For the text-containing cell, return its midpoint in (x, y) coordinate format. 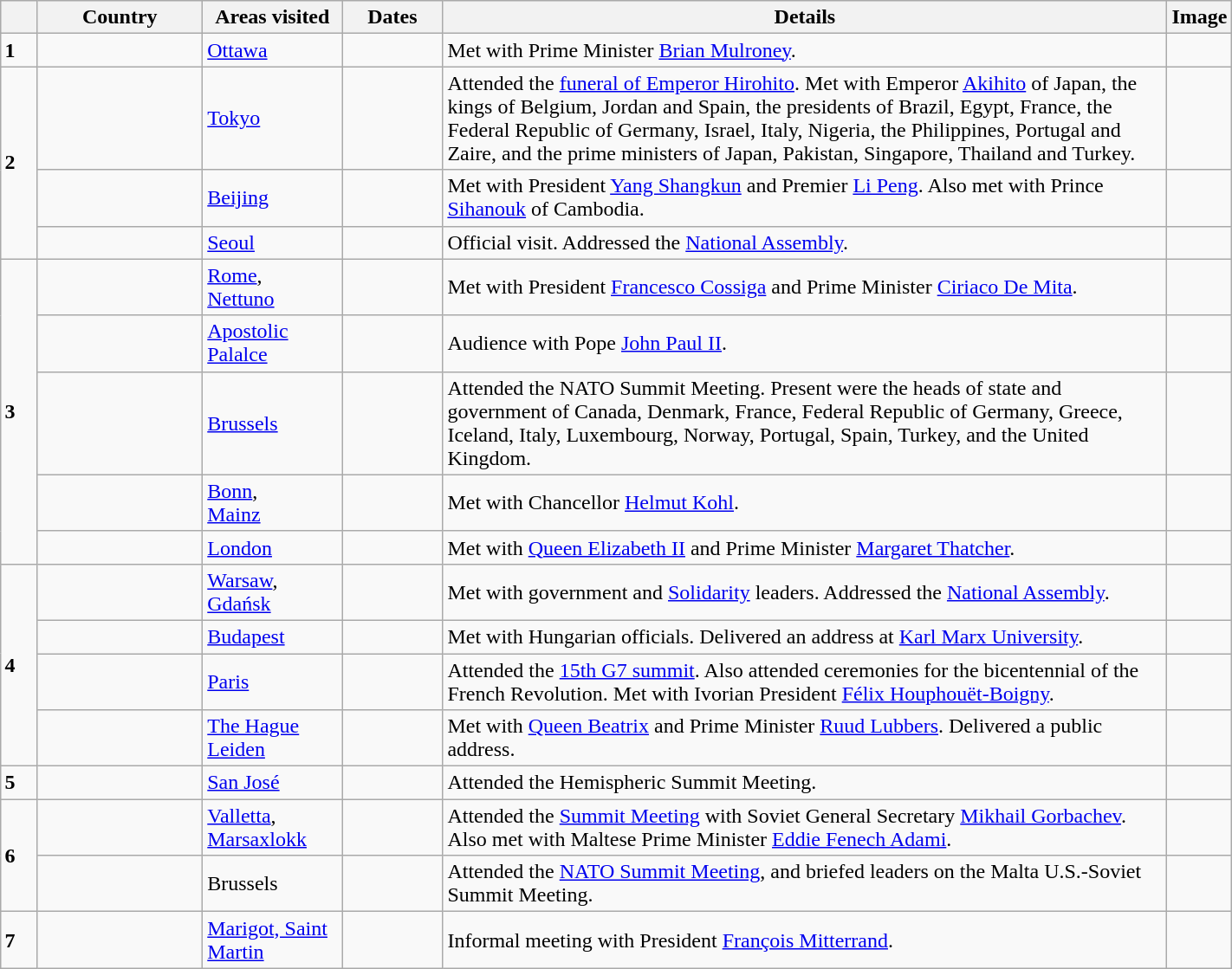
San José (272, 783)
2 (19, 163)
Attended the NATO Summit Meeting, and briefed leaders on the Malta U.S.-Soviet Summit Meeting. (805, 883)
Image (1199, 17)
Informal meeting with President François Mitterrand. (805, 940)
5 (19, 783)
Valletta,Marsaxlokk (272, 828)
Apostolic Palalce (272, 343)
1 (19, 50)
Attended the Hemispheric Summit Meeting. (805, 783)
Ottawa (272, 50)
Met with President Yang Shangkun and Premier Li Peng. Also met with Prince Sihanouk of Cambodia. (805, 197)
Met with Queen Beatrix and Prime Minister Ruud Lubbers. Delivered a public address. (805, 738)
Audience with Pope John Paul II. (805, 343)
Met with Chancellor Helmut Kohl. (805, 502)
Dates (392, 17)
6 (19, 856)
The HagueLeiden (272, 738)
Met with Hungarian officials. Delivered an address at Karl Marx University. (805, 636)
Met with government and Solidarity leaders. Addressed the National Assembly. (805, 592)
Rome,Nettuno (272, 287)
Areas visited (272, 17)
3 (19, 411)
Attended the Summit Meeting with Soviet General Secretary Mikhail Gorbachev. Also met with Maltese Prime Minister Eddie Fenech Adami. (805, 828)
Paris (272, 681)
London (272, 547)
Tokyo (272, 118)
Budapest (272, 636)
Country (120, 17)
Official visit. Addressed the National Assembly. (805, 242)
Marigot, Saint Martin (272, 940)
Bonn,Mainz (272, 502)
Warsaw,Gdańsk (272, 592)
Seoul (272, 242)
Met with Prime Minister Brian Mulroney. (805, 50)
7 (19, 940)
Details (805, 17)
Met with President Francesco Cossiga and Prime Minister Ciriaco De Mita. (805, 287)
Met with Queen Elizabeth II and Prime Minister Margaret Thatcher. (805, 547)
4 (19, 665)
Beijing (272, 197)
